Find where the given text appears and provide that cell's center as [x, y] coordinate. 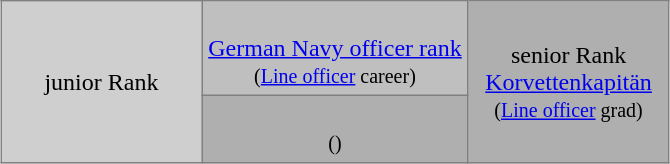
German Navy officer rank(Line officer career) [336, 48]
junior Rank [101, 82]
() [336, 129]
senior RankKorvettenkapitän (Line officer grad) [568, 82]
